Extract the (x, y) coordinate from the center of the cell holding the provided text.  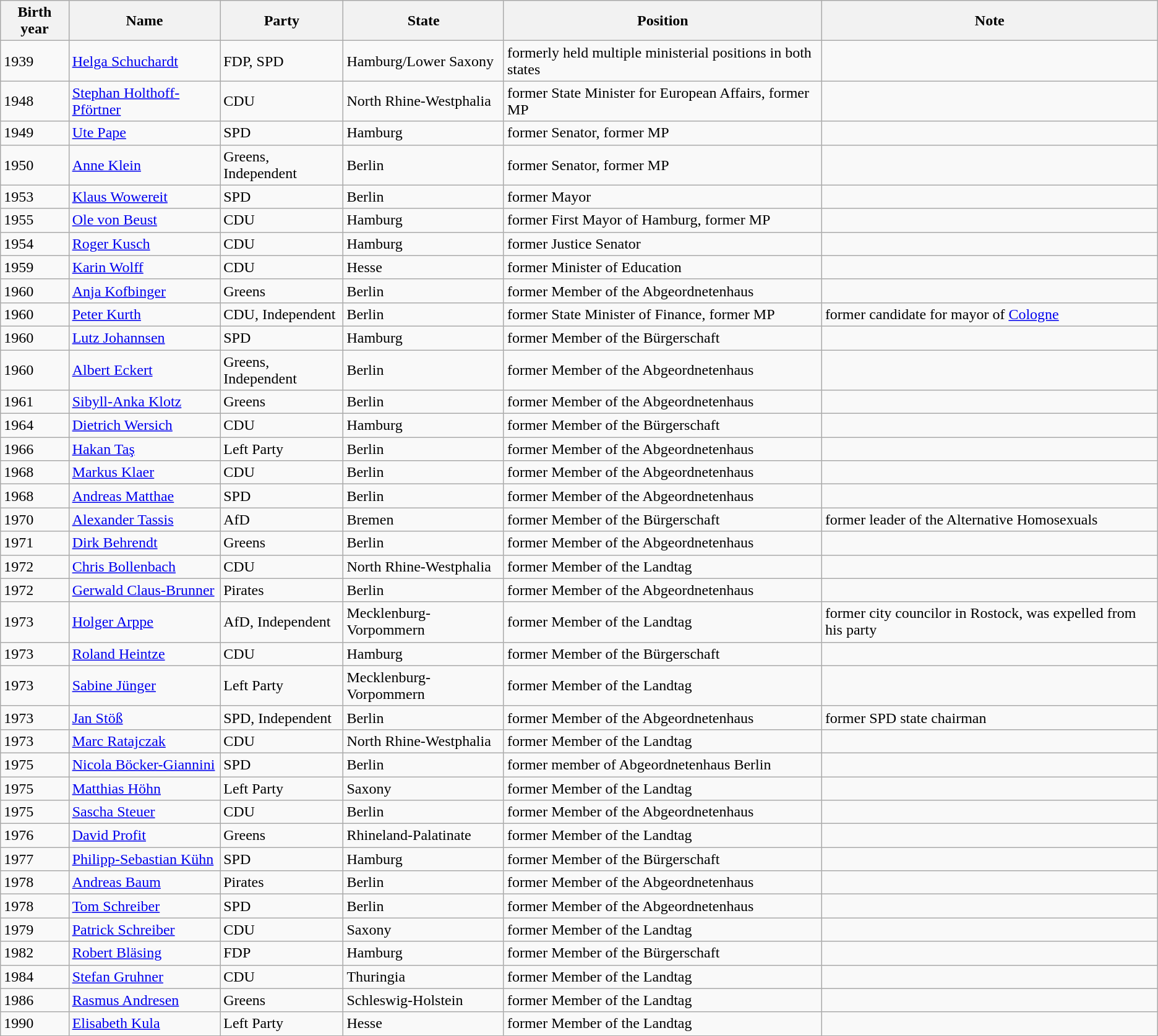
Holger Arppe (145, 622)
Sabine Jünger (145, 685)
Tom Schreiber (145, 906)
Nicola Böcker-Giannini (145, 764)
1976 (35, 836)
Roger Kusch (145, 244)
David Profit (145, 836)
1971 (35, 543)
Lutz Johannsen (145, 338)
former State Minister of Finance, former MP (663, 314)
Marc Ratajczak (145, 741)
Peter Kurth (145, 314)
Chris Bollenbach (145, 567)
1949 (35, 133)
Matthias Höhn (145, 789)
AfD (282, 520)
1961 (35, 402)
Hamburg/Lower Saxony (423, 61)
1977 (35, 859)
Rhineland-Palatinate (423, 836)
Philipp-Sebastian Kühn (145, 859)
former city councilor in Rostock, was expelled from his party (990, 622)
former First Mayor of Hamburg, former MP (663, 220)
Party (282, 21)
FDP (282, 953)
1966 (35, 449)
Dietrich Wersich (145, 426)
former leader of the Alternative Homosexuals (990, 520)
Andreas Matthae (145, 496)
Hakan Taş (145, 449)
former Minister of Education (663, 267)
former SPD state chairman (990, 717)
SPD, Independent (282, 717)
former candidate for mayor of Cologne (990, 314)
formerly held multiple ministerial positions in both states (663, 61)
former State Minister for European Affairs, former MP (663, 101)
Sascha Steuer (145, 812)
Dirk Behrendt (145, 543)
1979 (35, 930)
1982 (35, 953)
former Mayor (663, 197)
Patrick Schreiber (145, 930)
AfD, Independent (282, 622)
Klaus Wowereit (145, 197)
Birth year (35, 21)
1959 (35, 267)
former Justice Senator (663, 244)
Thuringia (423, 977)
Gerwald Claus-Brunner (145, 590)
Schleswig-Holstein (423, 1000)
Note (990, 21)
former member of Abgeordnetenhaus Berlin (663, 764)
1986 (35, 1000)
State (423, 21)
Position (663, 21)
1954 (35, 244)
1939 (35, 61)
Robert Bläsing (145, 953)
1990 (35, 1024)
1953 (35, 197)
Bremen (423, 520)
Stephan Holthoff-Pförtner (145, 101)
Rasmus Andresen (145, 1000)
1955 (35, 220)
Andreas Baum (145, 883)
Stefan Gruhner (145, 977)
Ole von Beust (145, 220)
Elisabeth Kula (145, 1024)
Ute Pape (145, 133)
Jan Stöß (145, 717)
Karin Wolff (145, 267)
1964 (35, 426)
Markus Klaer (145, 473)
1984 (35, 977)
Sibyll-Anka Klotz (145, 402)
1950 (35, 165)
CDU, Independent (282, 314)
Helga Schuchardt (145, 61)
Name (145, 21)
1970 (35, 520)
Albert Eckert (145, 370)
1948 (35, 101)
Anja Kofbinger (145, 291)
Anne Klein (145, 165)
FDP, SPD (282, 61)
Roland Heintze (145, 654)
Alexander Tassis (145, 520)
